Determine the (X, Y) coordinate at the center of the cell enclosing the given text.  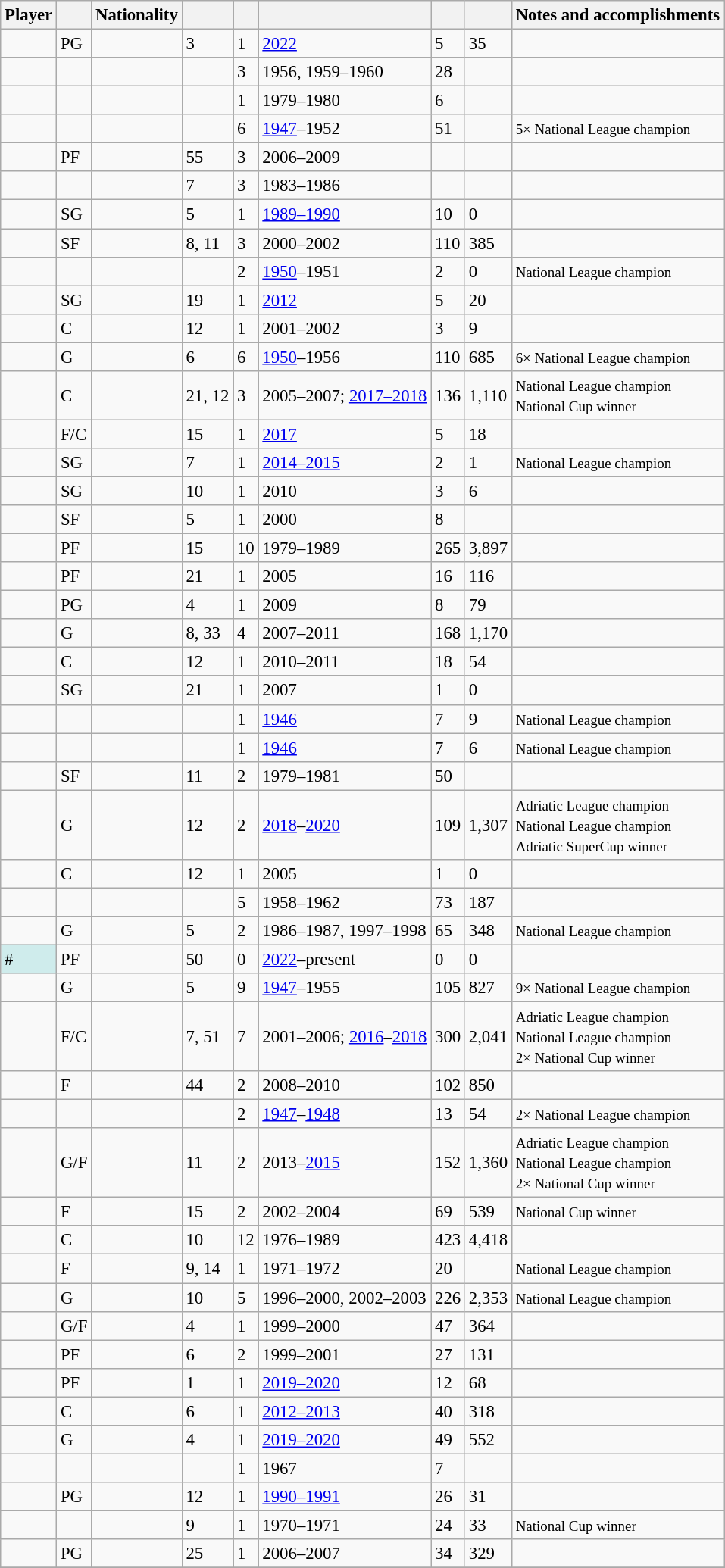
685 (488, 357)
2010 (345, 491)
28 (448, 72)
2022 (345, 44)
8, 11 (208, 243)
2009 (345, 605)
9× National League champion (617, 988)
1999–2000 (345, 1326)
2007–2011 (345, 633)
1970–1971 (345, 1525)
152 (448, 1163)
168 (448, 633)
2002–2004 (345, 1212)
6× National League champion (617, 357)
1976–1989 (345, 1240)
9, 14 (208, 1269)
7, 51 (208, 1037)
Player (29, 15)
68 (488, 1382)
65 (448, 931)
National League championNational Cup winner (617, 395)
1999–2001 (345, 1354)
1989–1990 (345, 214)
25 (208, 1554)
27 (448, 1354)
49 (448, 1440)
Adriatic League championNational League championAdriatic SuperCup winner (617, 825)
265 (448, 548)
16 (448, 576)
1996–2000, 2002–2003 (345, 1298)
33 (488, 1525)
1947–1955 (345, 988)
4,418 (488, 1240)
19 (208, 300)
2,041 (488, 1037)
109 (448, 825)
226 (448, 1298)
2001–2006; 2016–2018 (345, 1037)
51 (448, 129)
329 (488, 1554)
34 (448, 1554)
21, 12 (208, 395)
348 (488, 931)
2013–2015 (345, 1163)
1986–1987, 1997–1998 (345, 931)
1947–1952 (345, 129)
136 (448, 395)
1,170 (488, 633)
2010–2011 (345, 662)
2006–2009 (345, 158)
55 (208, 158)
300 (448, 1037)
1979–1989 (345, 548)
827 (488, 988)
24 (448, 1525)
2000–2002 (345, 243)
2× National League champion (617, 1114)
47 (448, 1326)
1979–1981 (345, 776)
2007 (345, 691)
187 (488, 902)
2012 (345, 300)
1967 (345, 1468)
40 (448, 1411)
2012–2013 (345, 1411)
2005–2007; 2017–2018 (345, 395)
1,307 (488, 825)
423 (448, 1240)
2014–2015 (345, 463)
69 (448, 1212)
116 (488, 576)
385 (488, 243)
2,353 (488, 1298)
1990–1991 (345, 1497)
Notes and accomplishments (617, 15)
3,897 (488, 548)
31 (488, 1497)
105 (448, 988)
539 (488, 1212)
Nationality (136, 15)
1971–1972 (345, 1269)
2008–2010 (345, 1085)
131 (488, 1354)
35 (488, 44)
13 (448, 1114)
26 (448, 1497)
2006–2007 (345, 1554)
2022–present (345, 959)
102 (448, 1085)
73 (448, 902)
364 (488, 1326)
318 (488, 1411)
1,360 (488, 1163)
2017 (345, 434)
1956, 1959–1960 (345, 72)
44 (208, 1085)
1947–1948 (345, 1114)
1950–1951 (345, 271)
2018–2020 (345, 825)
# (29, 959)
1979–1980 (345, 101)
8, 33 (208, 633)
1950–1956 (345, 357)
2000 (345, 520)
552 (488, 1440)
1958–1962 (345, 902)
79 (488, 605)
1,110 (488, 395)
1983–1986 (345, 186)
5× National League champion (617, 129)
2001–2002 (345, 328)
850 (488, 1085)
